Pinpoint the cell where the given text exists, returning its (x, y) midpoint coordinate. 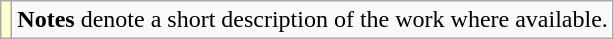
Notes denote a short description of the work where available. (313, 20)
